Extract the (X, Y) coordinate from the center of the cell holding the provided text.  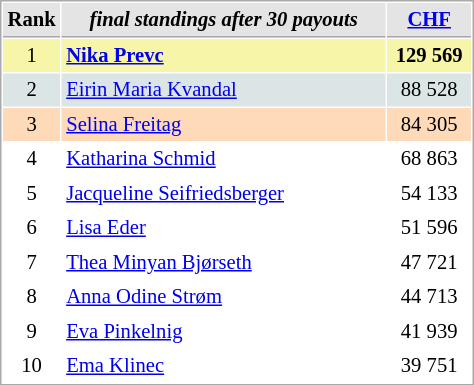
Eirin Maria Kvandal (224, 90)
Nika Prevc (224, 56)
5 (32, 194)
Anna Odine Strøm (224, 296)
44 713 (429, 296)
Selina Freitag (224, 124)
84 305 (429, 124)
2 (32, 90)
8 (32, 296)
4 (32, 158)
Thea Minyan Bjørseth (224, 262)
final standings after 30 payouts (224, 20)
CHF (429, 20)
51 596 (429, 228)
Lisa Eder (224, 228)
7 (32, 262)
54 133 (429, 194)
Ema Klinec (224, 366)
6 (32, 228)
Jacqueline Seifriedsberger (224, 194)
9 (32, 332)
39 751 (429, 366)
Rank (32, 20)
Eva Pinkelnig (224, 332)
41 939 (429, 332)
Katharina Schmid (224, 158)
1 (32, 56)
88 528 (429, 90)
10 (32, 366)
68 863 (429, 158)
129 569 (429, 56)
47 721 (429, 262)
3 (32, 124)
